Extract the (x, y) coordinate from the center of the cell holding the provided text.  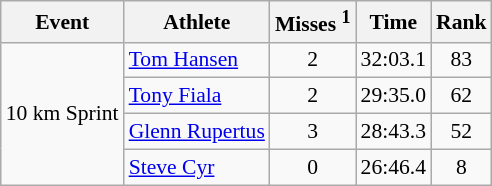
26:46.4 (394, 167)
Event (62, 22)
Tom Hansen (197, 60)
Athlete (197, 22)
10 km Sprint (62, 113)
Glenn Rupertus (197, 132)
Misses 1 (313, 22)
Steve Cyr (197, 167)
8 (462, 167)
32:03.1 (394, 60)
62 (462, 96)
Tony Fiala (197, 96)
Time (394, 22)
29:35.0 (394, 96)
0 (313, 167)
28:43.3 (394, 132)
83 (462, 60)
3 (313, 132)
52 (462, 132)
Rank (462, 22)
